Provide the [x, y] coordinate of the cell's center where the given text is located.  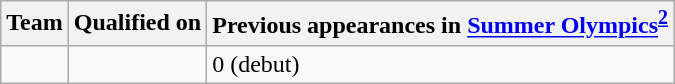
Previous appearances in Summer Olympics2 [440, 24]
0 (debut) [440, 64]
Qualified on [137, 24]
Team [35, 24]
